From the cell containing the given text, extract its center point as [X, Y] coordinate. 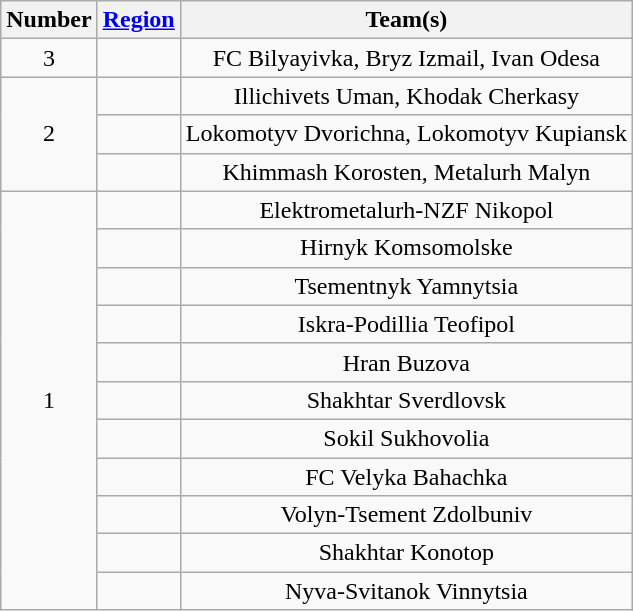
Sokil Sukhovolia [406, 438]
Shakhtar Konotop [406, 553]
Tsementnyk Yamnytsia [406, 286]
Volyn-Tsement Zdolbuniv [406, 515]
Hran Buzova [406, 362]
1 [49, 400]
Iskra-Podillia Teofipol [406, 324]
Illichivets Uman, Khodak Cherkasy [406, 96]
3 [49, 58]
2 [49, 134]
Khimmash Korosten, Metalurh Malyn [406, 172]
Shakhtar Sverdlovsk [406, 400]
Hirnyk Komsomolske [406, 248]
Number [49, 20]
Region [138, 20]
FC Velyka Bahachka [406, 477]
Elektrometalurh-NZF Nikopol [406, 210]
Lokomotyv Dvorichna, Lokomotyv Kupiansk [406, 134]
Team(s) [406, 20]
FC Bilyayivka, Bryz Izmail, Ivan Odesa [406, 58]
Nyva-Svitanok Vinnytsia [406, 591]
